Provide the [X, Y] coordinate of the cell's center where the given text is located.  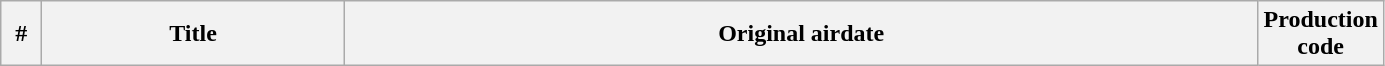
Title [194, 34]
Production code [1320, 34]
# [22, 34]
Original airdate [801, 34]
